Return [X, Y] of the center of cell containing provided text 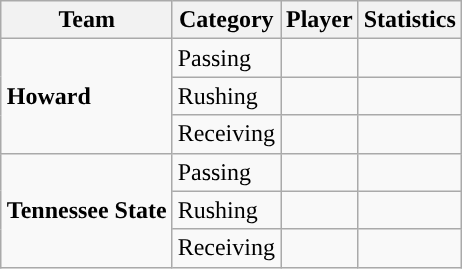
Team [86, 20]
Player [319, 20]
Statistics [410, 20]
Howard [86, 96]
Category [226, 20]
Tennessee State [86, 210]
